Determine the [X, Y] coordinate at the center of the cell enclosing the given text.  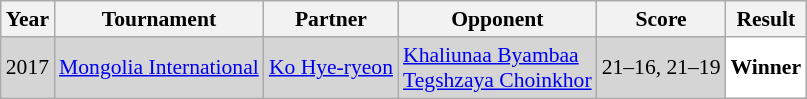
21–16, 21–19 [662, 68]
Result [766, 19]
Year [28, 19]
Score [662, 19]
Mongolia International [159, 68]
Partner [331, 19]
Tournament [159, 19]
2017 [28, 68]
Winner [766, 68]
Ko Hye-ryeon [331, 68]
Opponent [498, 19]
Khaliunaa Byambaa Tegshzaya Choinkhor [498, 68]
